Detect which cell encompasses the target text, then output its [x, y] center coordinate. 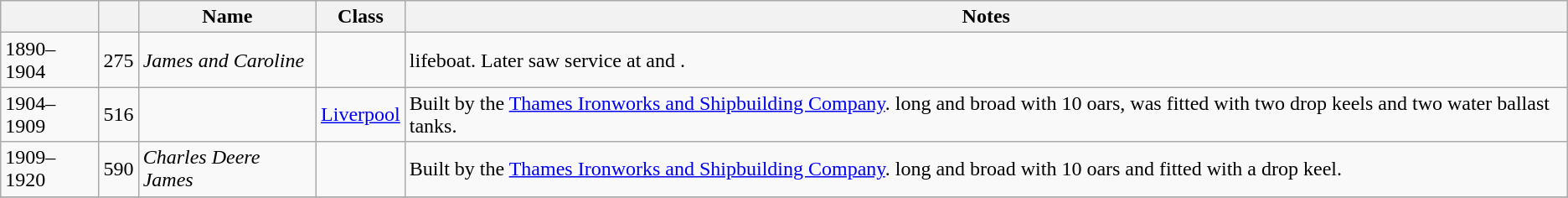
Built by the Thames Ironworks and Shipbuilding Company. long and broad with 10 oars, was fitted with two drop keels and two water ballast tanks. [986, 114]
1909–1920 [50, 169]
Name [227, 17]
Charles Deere James [227, 169]
Class [361, 17]
1904–1909 [50, 114]
Liverpool [361, 114]
516 [119, 114]
275 [119, 60]
1890–1904 [50, 60]
Notes [986, 17]
Built by the Thames Ironworks and Shipbuilding Company. long and broad with 10 oars and fitted with a drop keel. [986, 169]
James and Caroline [227, 60]
590 [119, 169]
lifeboat. Later saw service at and . [986, 60]
